Provide the (X, Y) coordinate of the cell's center where the given text is located.  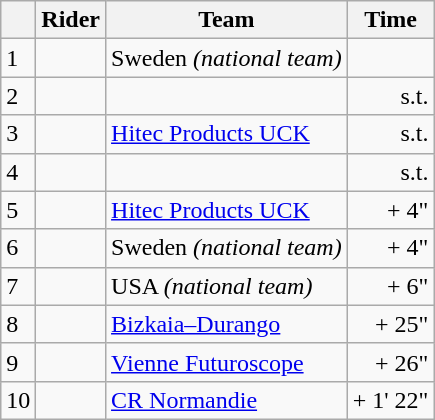
1 (18, 58)
Bizkaia–Durango (227, 324)
8 (18, 324)
6 (18, 248)
Vienne Futuroscope (227, 362)
+ 1' 22" (390, 400)
USA (national team) (227, 286)
+ 25" (390, 324)
5 (18, 210)
+ 26" (390, 362)
4 (18, 172)
Team (227, 20)
7 (18, 286)
+ 6" (390, 286)
10 (18, 400)
2 (18, 96)
Rider (71, 20)
3 (18, 134)
CR Normandie (227, 400)
9 (18, 362)
Time (390, 20)
